Scan for the cell matching the given text and deliver its [x, y] coordinate at center. 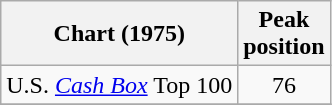
Peakposition [284, 34]
U.S. Cash Box Top 100 [120, 85]
76 [284, 85]
Chart (1975) [120, 34]
